Extract the [X, Y] coordinate from the center of the cell holding the provided text.  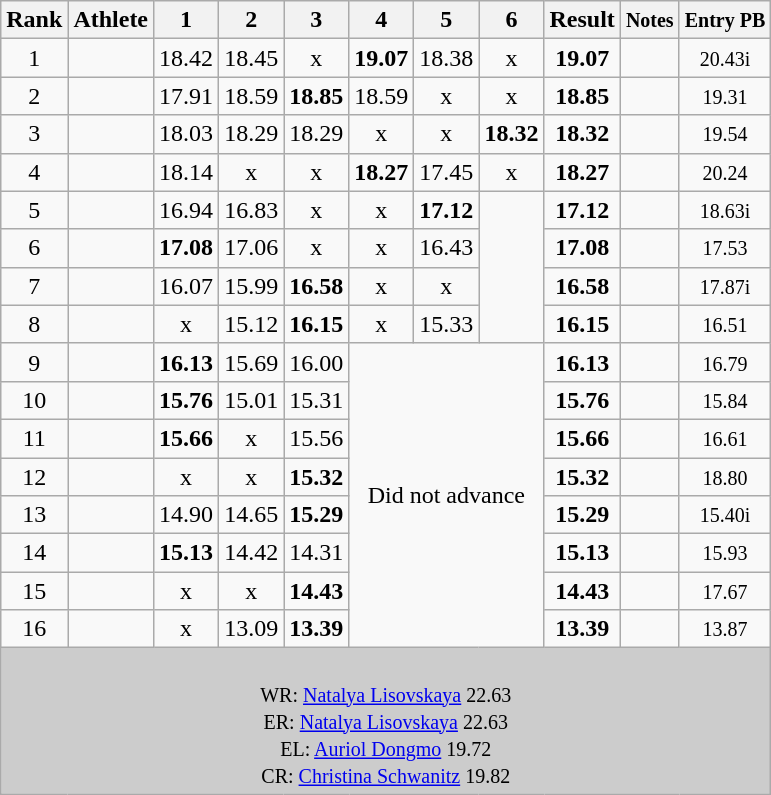
9 [34, 362]
13 [34, 515]
7 [34, 286]
Result [582, 20]
16.43 [446, 248]
16.79 [725, 362]
15.33 [446, 324]
12 [34, 477]
16 [34, 629]
18.03 [186, 134]
15.93 [725, 553]
10 [34, 400]
13.09 [252, 629]
14.65 [252, 515]
Athlete [111, 20]
20.43i [725, 58]
Did not advance [446, 495]
16.61 [725, 438]
15.69 [252, 362]
15 [34, 591]
16.07 [186, 286]
18.80 [725, 477]
13.87 [725, 629]
15.56 [316, 438]
18.14 [186, 172]
15.84 [725, 400]
Notes [650, 20]
19.31 [725, 96]
17.53 [725, 248]
16.83 [252, 210]
Rank [34, 20]
15.31 [316, 400]
14.90 [186, 515]
17.91 [186, 96]
16.51 [725, 324]
18.42 [186, 58]
17.45 [446, 172]
15.99 [252, 286]
19.54 [725, 134]
14.31 [316, 553]
17.06 [252, 248]
16.00 [316, 362]
15.40i [725, 515]
14.42 [252, 553]
Entry PB [725, 20]
20.24 [725, 172]
15.01 [252, 400]
16.94 [186, 210]
15.12 [252, 324]
WR: Natalya Lisovskaya 22.63ER: Natalya Lisovskaya 22.63 EL: Auriol Dongmo 19.72CR: Christina Schwanitz 19.82 [386, 721]
14 [34, 553]
18.63i [725, 210]
17.87i [725, 286]
18.38 [446, 58]
11 [34, 438]
8 [34, 324]
18.45 [252, 58]
17.67 [725, 591]
